Output the [x, y] coordinate of the center of the cell containing the given text.  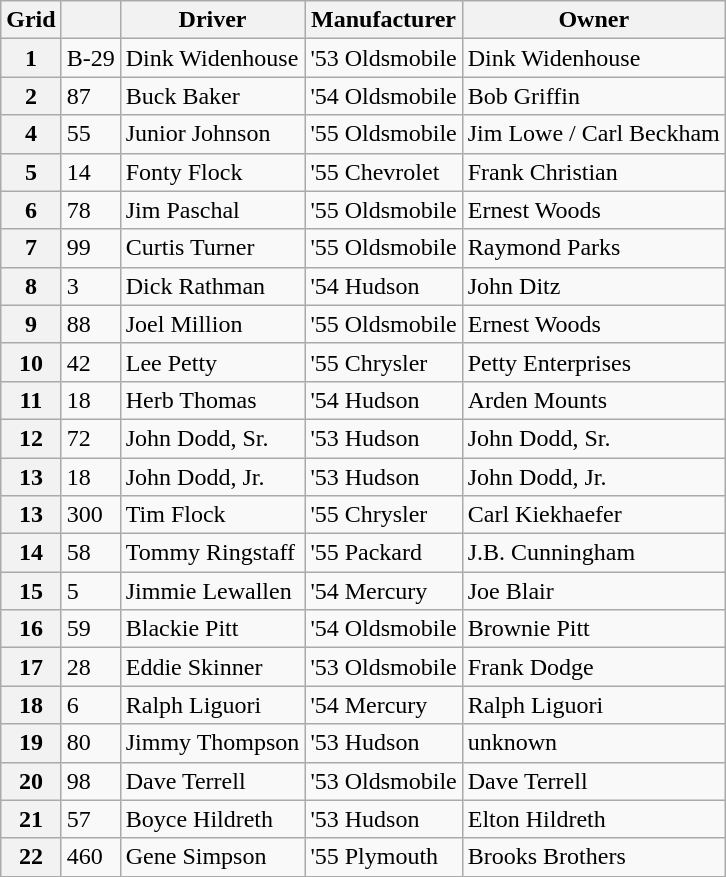
Elton Hildreth [594, 819]
88 [90, 324]
Boyce Hildreth [212, 819]
Gene Simpson [212, 857]
Eddie Skinner [212, 667]
80 [90, 743]
22 [31, 857]
Frank Dodge [594, 667]
Petty Enterprises [594, 362]
98 [90, 781]
Arden Mounts [594, 400]
Lee Petty [212, 362]
Buck Baker [212, 96]
300 [90, 515]
7 [31, 248]
Curtis Turner [212, 248]
John Ditz [594, 286]
Raymond Parks [594, 248]
'55 Plymouth [384, 857]
Carl Kiekhaefer [594, 515]
21 [31, 819]
3 [90, 286]
17 [31, 667]
9 [31, 324]
1 [31, 58]
15 [31, 591]
Joel Million [212, 324]
Manufacturer [384, 20]
72 [90, 438]
16 [31, 629]
Tommy Ringstaff [212, 553]
J.B. Cunningham [594, 553]
Grid [31, 20]
12 [31, 438]
10 [31, 362]
Owner [594, 20]
87 [90, 96]
78 [90, 210]
19 [31, 743]
Jim Lowe / Carl Beckham [594, 134]
20 [31, 781]
Jim Paschal [212, 210]
55 [90, 134]
Joe Blair [594, 591]
99 [90, 248]
Junior Johnson [212, 134]
Jimmie Lewallen [212, 591]
B-29 [90, 58]
460 [90, 857]
28 [90, 667]
Herb Thomas [212, 400]
Dick Rathman [212, 286]
4 [31, 134]
58 [90, 553]
11 [31, 400]
Tim Flock [212, 515]
'55 Packard [384, 553]
Driver [212, 20]
Fonty Flock [212, 172]
Brownie Pitt [594, 629]
42 [90, 362]
57 [90, 819]
'55 Chevrolet [384, 172]
59 [90, 629]
Brooks Brothers [594, 857]
Blackie Pitt [212, 629]
8 [31, 286]
2 [31, 96]
Frank Christian [594, 172]
Bob Griffin [594, 96]
unknown [594, 743]
Jimmy Thompson [212, 743]
